Capture the cell that displays the provided text and extract its [x, y] central coordinate. 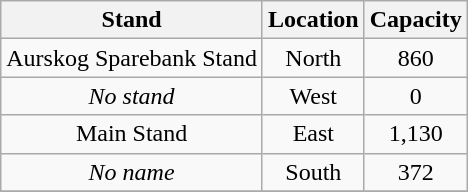
Location [313, 20]
No name [132, 172]
0 [416, 96]
North [313, 58]
Main Stand [132, 134]
1,130 [416, 134]
Stand [132, 20]
South [313, 172]
No stand [132, 96]
West [313, 96]
Capacity [416, 20]
East [313, 134]
860 [416, 58]
372 [416, 172]
Aurskog Sparebank Stand [132, 58]
